Return [X, Y] of the center of cell containing provided text 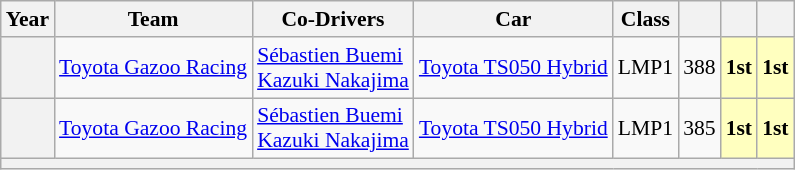
Car [514, 19]
388 [700, 68]
385 [700, 128]
Class [646, 19]
Team [153, 19]
Co-Drivers [333, 19]
Year [28, 19]
